Determine the (X, Y) coordinate at the center of the cell enclosing the given text.  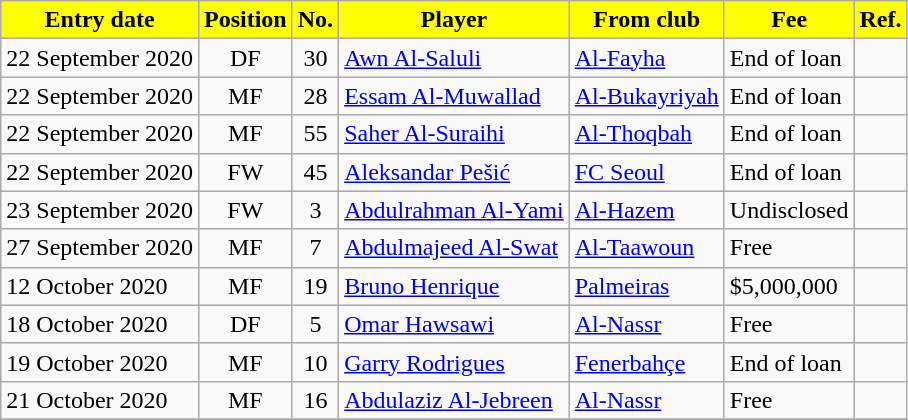
Al-Taawoun (646, 248)
Fenerbahçe (646, 362)
21 October 2020 (100, 400)
10 (315, 362)
Palmeiras (646, 286)
27 September 2020 (100, 248)
$5,000,000 (789, 286)
Al-Thoqbah (646, 134)
18 October 2020 (100, 324)
30 (315, 58)
19 October 2020 (100, 362)
Position (245, 20)
Bruno Henrique (454, 286)
19 (315, 286)
Abdulaziz Al-Jebreen (454, 400)
3 (315, 210)
23 September 2020 (100, 210)
From club (646, 20)
45 (315, 172)
Saher Al-Suraihi (454, 134)
Al-Fayha (646, 58)
7 (315, 248)
Player (454, 20)
Entry date (100, 20)
Aleksandar Pešić (454, 172)
Ref. (880, 20)
Abdulmajeed Al-Swat (454, 248)
5 (315, 324)
Essam Al-Muwallad (454, 96)
Omar Hawsawi (454, 324)
Abdulrahman Al-Yami (454, 210)
Fee (789, 20)
Al-Bukayriyah (646, 96)
FC Seoul (646, 172)
Garry Rodrigues (454, 362)
16 (315, 400)
Awn Al-Saluli (454, 58)
12 October 2020 (100, 286)
Undisclosed (789, 210)
Al-Hazem (646, 210)
No. (315, 20)
55 (315, 134)
28 (315, 96)
